Capture the cell that displays the provided text and extract its [x, y] central coordinate. 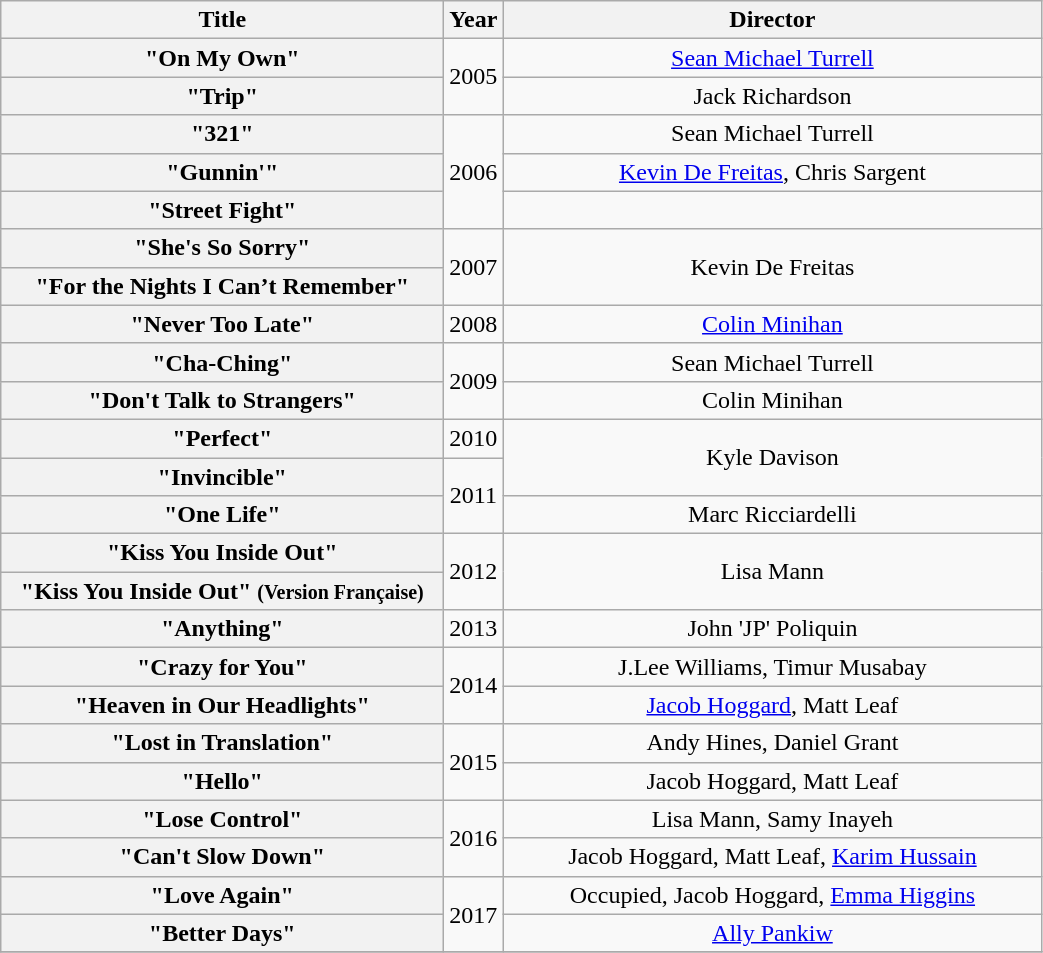
2008 [474, 324]
Kevin De Freitas [772, 267]
"Never Too Late" [222, 324]
Jack Richardson [772, 96]
2015 [474, 762]
"Cha-Ching" [222, 362]
"Invincible" [222, 477]
"321" [222, 134]
Ally Pankiw [772, 933]
"Gunnin'" [222, 172]
2007 [474, 267]
"Don't Talk to Strangers" [222, 400]
"Kiss You Inside Out" [222, 553]
"Trip" [222, 96]
"Street Fight" [222, 210]
J.Lee Williams, Timur Musabay [772, 667]
Kevin De Freitas, Chris Sargent [772, 172]
"Anything" [222, 629]
Director [772, 20]
"Lost in Translation" [222, 743]
2017 [474, 914]
"On My Own" [222, 58]
2010 [474, 438]
2013 [474, 629]
2011 [474, 496]
Occupied, Jacob Hoggard, Emma Higgins [772, 895]
John 'JP' Poliquin [772, 629]
"Crazy for You" [222, 667]
2012 [474, 572]
2009 [474, 381]
"Love Again" [222, 895]
2016 [474, 838]
"Perfect" [222, 438]
Kyle Davison [772, 457]
Marc Ricciardelli [772, 515]
2014 [474, 686]
"Lose Control" [222, 819]
Title [222, 20]
Lisa Mann [772, 572]
"Hello" [222, 781]
"Can't Slow Down" [222, 857]
"For the Nights I Can’t Remember" [222, 286]
"She's So Sorry" [222, 248]
2005 [474, 77]
Year [474, 20]
2006 [474, 172]
"Better Days" [222, 933]
Jacob Hoggard, Matt Leaf, Karim Hussain [772, 857]
"Heaven in Our Headlights" [222, 705]
Lisa Mann, Samy Inayeh [772, 819]
"Kiss You Inside Out" (Version Française) [222, 591]
"One Life" [222, 515]
Andy Hines, Daniel Grant [772, 743]
